Provide the [X, Y] coordinate of the cell's center where the given text is located.  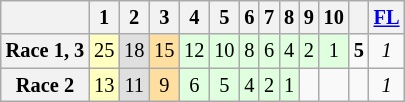
Race 1, 3 [45, 51]
18 [134, 51]
13 [104, 85]
FL [387, 17]
25 [104, 51]
Race 2 [45, 85]
7 [269, 17]
11 [134, 85]
3 [164, 17]
15 [164, 51]
12 [194, 51]
